Return (X, Y) of the center of cell containing provided text 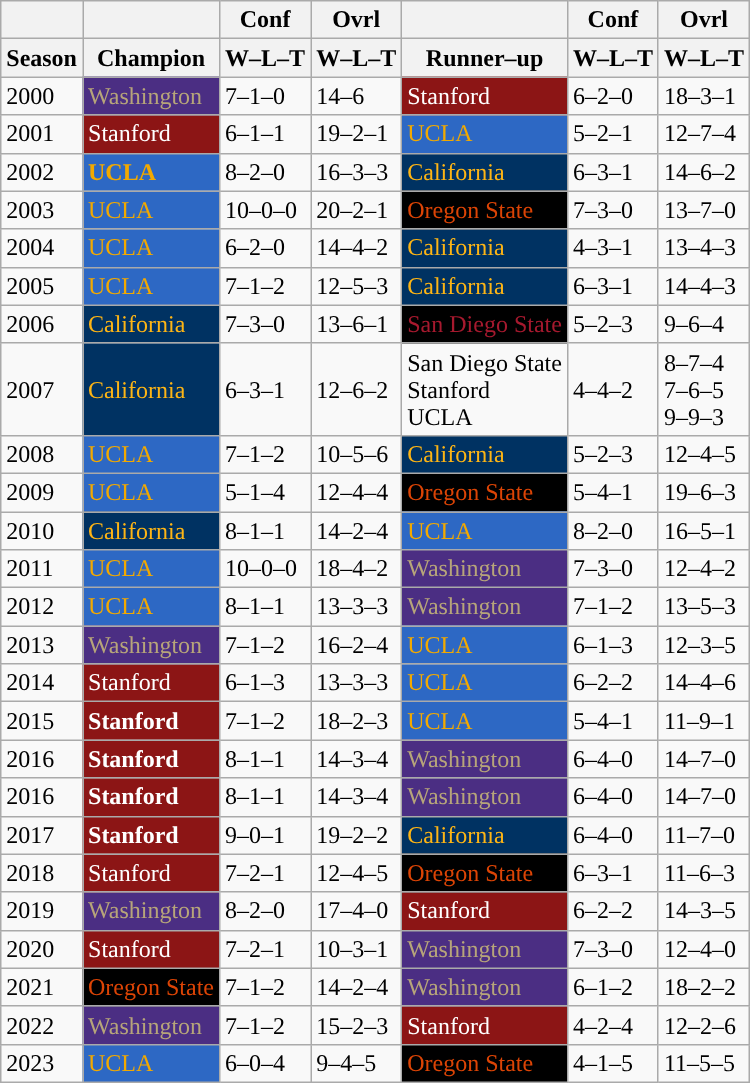
14–3–5 (704, 911)
San Diego State (485, 324)
12–3–5 (704, 645)
12–5–3 (356, 286)
12–6–2 (356, 389)
12–2–6 (704, 1025)
2022 (42, 1025)
9–0–1 (266, 835)
11–5–5 (704, 1063)
Season (42, 58)
12–4–0 (704, 949)
2007 (42, 389)
2010 (42, 531)
Runner–up (485, 58)
2012 (42, 607)
Champion (150, 58)
9–6–4 (704, 324)
18–3–1 (704, 96)
2000 (42, 96)
17–4–0 (356, 911)
2015 (42, 721)
6–1–2 (612, 987)
4–2–4 (612, 1025)
19–2–2 (356, 835)
2001 (42, 134)
12–7–4 (704, 134)
2008 (42, 454)
2021 (42, 987)
10–3–1 (356, 949)
10–5–6 (356, 454)
2002 (42, 172)
15–2–3 (356, 1025)
14–4–2 (356, 248)
20–2–1 (356, 210)
2011 (42, 569)
2003 (42, 210)
8–7–4 7–6–5 9–9–3 (704, 389)
18–2–2 (704, 987)
2009 (42, 492)
18–4–2 (356, 569)
5–1–4 (266, 492)
4–1–5 (612, 1063)
6–1–1 (266, 134)
13–4–3 (704, 248)
2018 (42, 873)
12–4–2 (704, 569)
2014 (42, 683)
14–6 (356, 96)
13–6–1 (356, 324)
11–6–3 (704, 873)
14–4–3 (704, 286)
11–7–0 (704, 835)
2005 (42, 286)
11–9–1 (704, 721)
2006 (42, 324)
13–5–3 (704, 607)
6–0–4 (266, 1063)
4–3–1 (612, 248)
5–2–1 (612, 134)
2019 (42, 911)
16–3–3 (356, 172)
14–4–6 (704, 683)
2013 (42, 645)
7–1–0 (266, 96)
16–2–4 (356, 645)
9–4–5 (356, 1063)
2023 (42, 1063)
19–6–3 (704, 492)
13–7–0 (704, 210)
4–4–2 (612, 389)
14–6–2 (704, 172)
19–2–1 (356, 134)
16–5–1 (704, 531)
18–2–3 (356, 721)
2004 (42, 248)
2017 (42, 835)
12–4–4 (356, 492)
2020 (42, 949)
San Diego State Stanford UCLA (485, 389)
